Extract the [x, y] coordinate from the center of the cell holding the provided text.  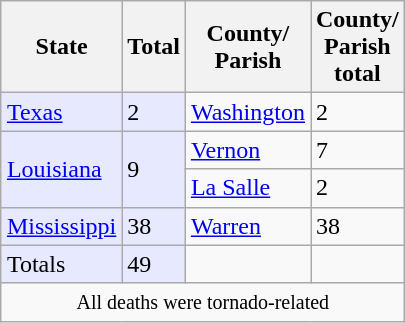
County/Parish [248, 47]
Warren [248, 226]
All deaths were tornado-related [202, 302]
Total [154, 47]
County/Parishtotal [357, 47]
7 [357, 150]
State [61, 47]
49 [154, 264]
La Salle [248, 188]
Vernon [248, 150]
9 [154, 169]
Totals [61, 264]
Texas [61, 112]
Louisiana [61, 169]
Washington [248, 112]
Mississippi [61, 226]
